For the text-containing cell, return its midpoint in [X, Y] coordinate format. 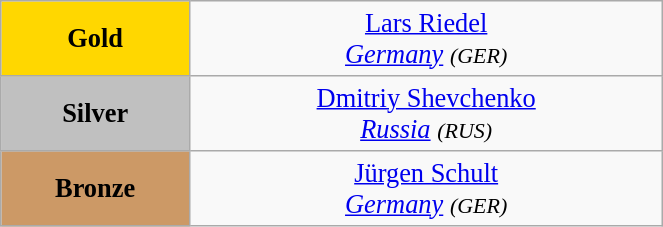
Jürgen SchultGermany (GER) [426, 188]
Lars RiedelGermany (GER) [426, 38]
Dmitriy ShevchenkoRussia (RUS) [426, 112]
Silver [96, 112]
Gold [96, 38]
Bronze [96, 188]
